Search for the cell housing the specified text and yield its (x, y) center coordinate. 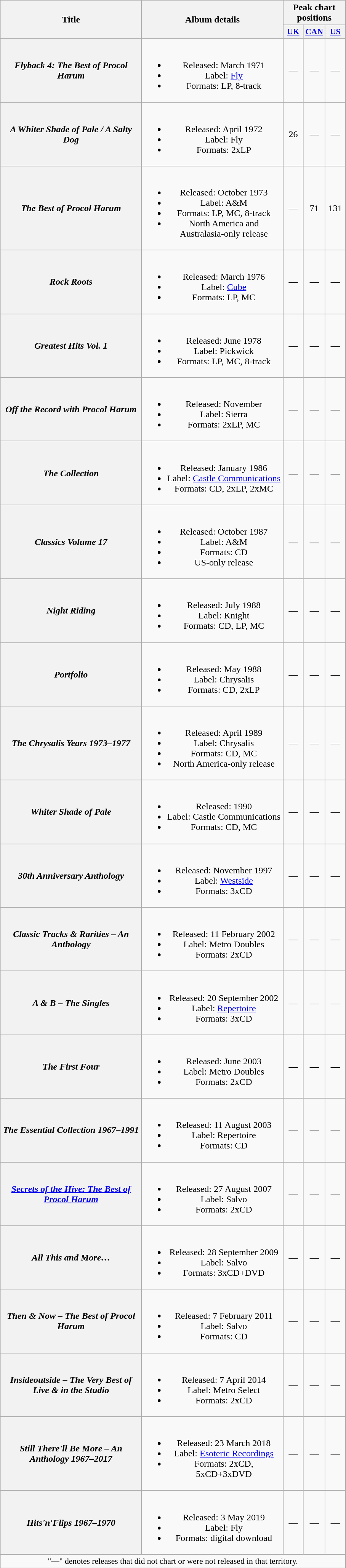
Hits'n'Flips 1967–1970 (71, 1523)
"—" denotes releases that did not chart or were not released in that territory. (173, 1561)
The Chrysalis Years 1973–1977 (71, 743)
All This and More… (71, 1257)
Released: July 1988Label: KnightFormats: CD, LP, MC (213, 610)
Released: October 1973Label: A&MFormats: LP, MC, 8-trackNorth America and Australasia-only release (213, 208)
Released: 1990Label: Castle CommunicationsFormats: CD, MC (213, 812)
Classic Tracks & Rarities – An Anthology (71, 939)
Insideoutside – The Very Best of Live & in the Studio (71, 1385)
Released: 7 February 2011Label: SalvoFormats: CD (213, 1321)
Released: October 1987Label: A&MFormats: CDUS-only release (213, 542)
Released: 28 September 2009Label: SalvoFormats: 3xCD+DVD (213, 1257)
Greatest Hits Vol. 1 (71, 346)
US (335, 32)
The First Four (71, 1066)
Released: March 1971Label: FlyFormats: LP, 8-track (213, 70)
71 (314, 208)
Peak chart positions (314, 13)
Then & Now – The Best of Procol Harum (71, 1321)
Released: 23 March 2018Label: Esoteric RecordingsFormats: 2xCD, 5xCD+3xDVD (213, 1454)
A Whiter Shade of Pale / A Salty Dog (71, 134)
Still There'll Be More – An Anthology 1967–2017 (71, 1454)
Released: 3 May 2019Label: FlyFormats: digital download (213, 1523)
UK (293, 32)
The Best of Procol Harum (71, 208)
Released: 11 February 2002Label: Metro DoublesFormats: 2xCD (213, 939)
Released: March 1976Label: CubeFormats: LP, MC (213, 282)
CAN (314, 32)
A & B – The Singles (71, 1003)
Whiter Shade of Pale (71, 812)
Released: April 1972Label: FlyFormats: 2xLP (213, 134)
Released: November 1997Label: WestsideFormats: 3xCD (213, 876)
Released: June 1978Label: PickwickFormats: LP, MC, 8-track (213, 346)
Rock Roots (71, 282)
Night Riding (71, 610)
Released: 7 April 2014Label: Metro SelectFormats: 2xCD (213, 1385)
The Collection (71, 473)
26 (293, 134)
Secrets of the Hive: The Best of Procol Harum (71, 1194)
The Essential Collection 1967–1991 (71, 1130)
Released: April 1989Label: ChrysalisFormats: CD, MCNorth America-only release (213, 743)
30th Anniversary Anthology (71, 876)
Released: 20 September 2002Label: RepertoireFormats: 3xCD (213, 1003)
Released: NovemberLabel: SierraFormats: 2xLP, MC (213, 409)
Portfolio (71, 674)
Released: 27 August 2007Label: SalvoFormats: 2xCD (213, 1194)
Released: May 1988Label: ChrysalisFormats: CD, 2xLP (213, 674)
Flyback 4: The Best of Procol Harum (71, 70)
Released: 11 August 2003Label: RepertoireFormats: CD (213, 1130)
Released: January 1986Label: Castle CommunicationsFormats: CD, 2xLP, 2xMC (213, 473)
Off the Record with Procol Harum (71, 409)
Classics Volume 17 (71, 542)
Album details (213, 20)
131 (335, 208)
Released: June 2003Label: Metro DoublesFormats: 2xCD (213, 1066)
Title (71, 20)
